Locate the cell with the specified text and output its [X, Y] center coordinate. 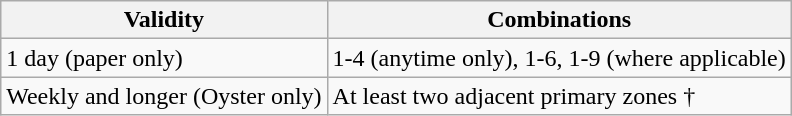
Combinations [559, 20]
Weekly and longer (Oyster only) [164, 96]
Validity [164, 20]
At least two adjacent primary zones † [559, 96]
1-4 (anytime only), 1-6, 1-9 (where applicable) [559, 58]
1 day (paper only) [164, 58]
